Extract the [x, y] coordinate from the center of the cell holding the provided text.  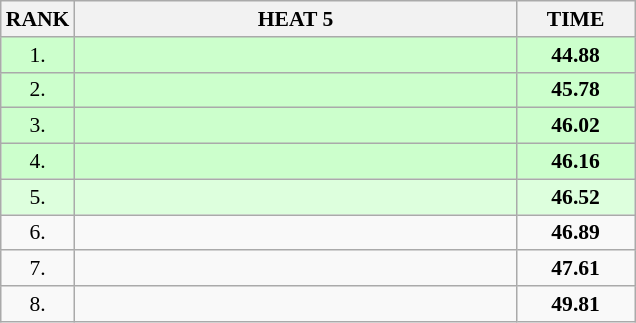
46.89 [576, 233]
46.02 [576, 126]
46.16 [576, 162]
HEAT 5 [295, 19]
1. [38, 55]
5. [38, 197]
4. [38, 162]
47.61 [576, 269]
RANK [38, 19]
6. [38, 233]
46.52 [576, 197]
2. [38, 90]
TIME [576, 19]
8. [38, 304]
44.88 [576, 55]
7. [38, 269]
45.78 [576, 90]
3. [38, 126]
49.81 [576, 304]
